Extract the (x, y) coordinate from the center of the cell holding the provided text.  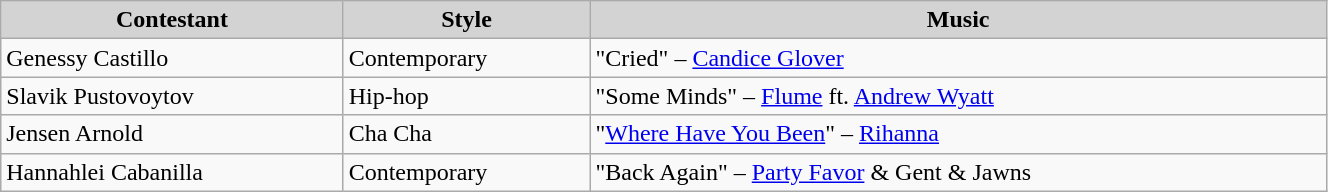
Hip-hop (466, 96)
"Back Again" – Party Favor & Gent & Jawns (958, 172)
Style (466, 20)
Hannahlei Cabanilla (172, 172)
"Cried" – Candice Glover (958, 58)
Music (958, 20)
Genessy Castillo (172, 58)
Jensen Arnold (172, 134)
"Some Minds" – Flume ft. Andrew Wyatt (958, 96)
Contestant (172, 20)
"Where Have You Been" – Rihanna (958, 134)
Cha Cha (466, 134)
Slavik Pustovoytov (172, 96)
